From the cell containing the given text, extract its center point as [X, Y] coordinate. 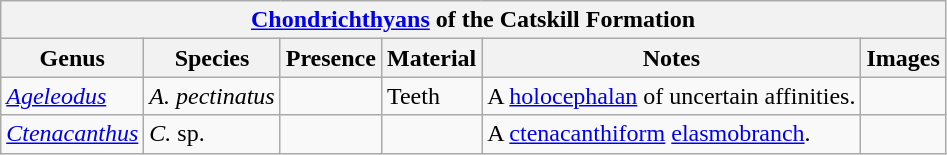
A ctenacanthiform elasmobranch. [672, 134]
Ageleodus [72, 96]
A holocephalan of uncertain affinities. [672, 96]
Presence [330, 58]
C. sp. [212, 134]
Species [212, 58]
Teeth [431, 96]
Chondrichthyans of the Catskill Formation [474, 20]
Genus [72, 58]
Images [903, 58]
Notes [672, 58]
Material [431, 58]
Ctenacanthus [72, 134]
A. pectinatus [212, 96]
